Find where the given text appears and provide that cell's center as [x, y] coordinate. 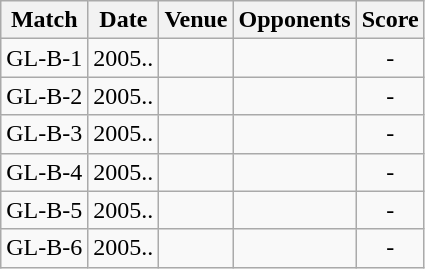
GL-B-6 [44, 248]
GL-B-4 [44, 172]
Opponents [294, 20]
GL-B-1 [44, 58]
GL-B-3 [44, 134]
Date [124, 20]
GL-B-2 [44, 96]
GL-B-5 [44, 210]
Match [44, 20]
Venue [196, 20]
Score [390, 20]
